Capture the cell that displays the provided text and extract its (x, y) central coordinate. 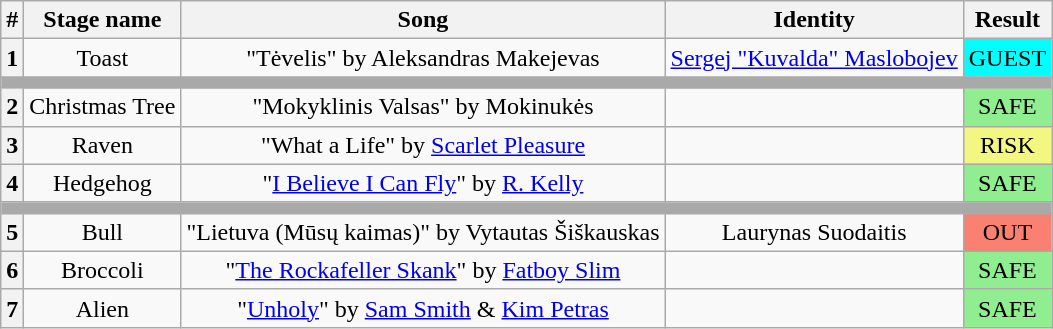
Sergej "Kuvalda" Maslobojev (814, 58)
Identity (814, 20)
"Unholy" by Sam Smith & Kim Petras (423, 308)
Broccoli (102, 270)
"I Believe I Can Fly" by R. Kelly (423, 183)
Result (1007, 20)
Stage name (102, 20)
3 (12, 145)
"Lietuva (Mūsų kaimas)" by Vytautas Šiškauskas (423, 232)
"The Rockafeller Skank" by Fatboy Slim (423, 270)
6 (12, 270)
GUEST (1007, 58)
Raven (102, 145)
Song (423, 20)
RISK (1007, 145)
1 (12, 58)
# (12, 20)
4 (12, 183)
Laurynas Suodaitis (814, 232)
Toast (102, 58)
"Mokyklinis Valsas" by Mokinukės (423, 107)
7 (12, 308)
5 (12, 232)
Alien (102, 308)
OUT (1007, 232)
Bull (102, 232)
Christmas Tree (102, 107)
"What a Life" by Scarlet Pleasure (423, 145)
"Tėvelis" by Aleksandras Makejevas (423, 58)
Hedgehog (102, 183)
2 (12, 107)
